Identify which cell holds the provided text, then report its (x, y) central coordinate. 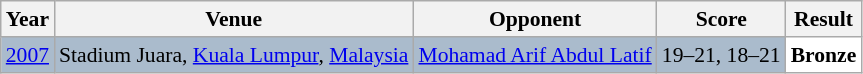
Opponent (534, 19)
Score (722, 19)
Venue (234, 19)
2007 (28, 55)
19–21, 18–21 (722, 55)
Stadium Juara, Kuala Lumpur, Malaysia (234, 55)
Result (824, 19)
Bronze (824, 55)
Mohamad Arif Abdul Latif (534, 55)
Year (28, 19)
